Return (x, y) of the center of cell containing provided text 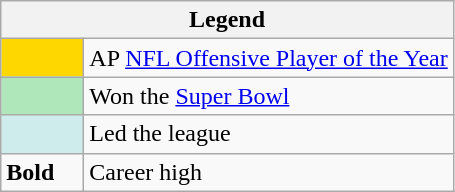
AP NFL Offensive Player of the Year (268, 58)
Career high (268, 172)
Won the Super Bowl (268, 96)
Bold (42, 172)
Legend (228, 20)
Led the league (268, 134)
